For the text-containing cell, return its midpoint in (X, Y) coordinate format. 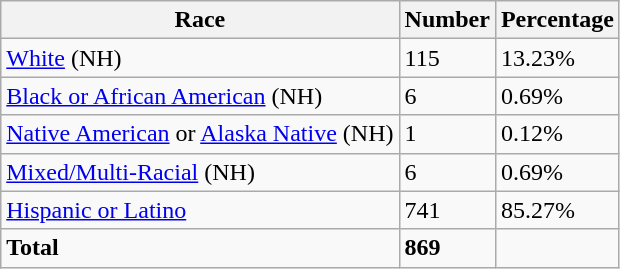
85.27% (557, 210)
115 (447, 58)
Black or African American (NH) (200, 96)
Native American or Alaska Native (NH) (200, 134)
0.12% (557, 134)
869 (447, 248)
Hispanic or Latino (200, 210)
White (NH) (200, 58)
Number (447, 20)
13.23% (557, 58)
741 (447, 210)
1 (447, 134)
Mixed/Multi-Racial (NH) (200, 172)
Total (200, 248)
Percentage (557, 20)
Race (200, 20)
